Return (X, Y) of the center of cell containing provided text 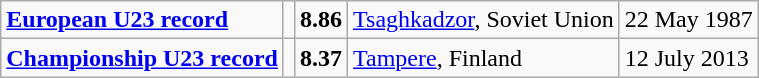
Championship U23 record (142, 58)
Tsaghkadzor, Soviet Union (484, 20)
European U23 record (142, 20)
12 July 2013 (688, 58)
22 May 1987 (688, 20)
8.86 (320, 20)
8.37 (320, 58)
Tampere, Finland (484, 58)
